Capture the cell that displays the provided text and extract its [x, y] central coordinate. 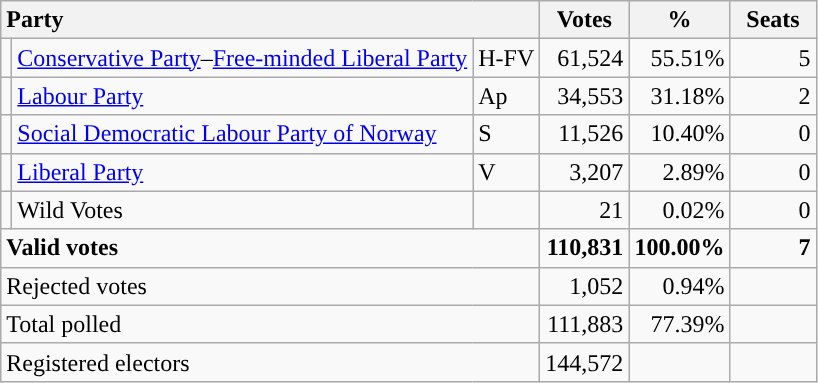
Seats [773, 20]
Wild Votes [242, 210]
34,553 [584, 96]
11,526 [584, 134]
0.94% [680, 286]
S [506, 134]
0.02% [680, 210]
Valid votes [270, 248]
V [506, 172]
Liberal Party [242, 172]
Social Democratic Labour Party of Norway [242, 134]
31.18% [680, 96]
Conservative Party–Free-minded Liberal Party [242, 58]
5 [773, 58]
Labour Party [242, 96]
Rejected votes [270, 286]
1,052 [584, 286]
Total polled [270, 324]
77.39% [680, 324]
Votes [584, 20]
2.89% [680, 172]
H-FV [506, 58]
% [680, 20]
Party [270, 20]
7 [773, 248]
3,207 [584, 172]
21 [584, 210]
144,572 [584, 362]
Ap [506, 96]
61,524 [584, 58]
10.40% [680, 134]
2 [773, 96]
110,831 [584, 248]
100.00% [680, 248]
55.51% [680, 58]
Registered electors [270, 362]
111,883 [584, 324]
